Return the [x, y] coordinate for the center point of the cell that contains the specified text.  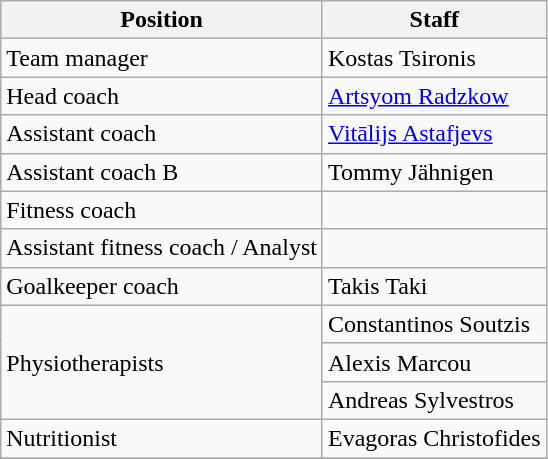
Vitālijs Astafjevs [434, 134]
Head coach [162, 96]
Assistant fitness coach / Analyst [162, 248]
Fitness coach [162, 210]
Tommy Jähnigen [434, 172]
Artsyom Radzkow [434, 96]
Assistant coach B [162, 172]
Andreas Sylvestros [434, 400]
Position [162, 20]
Team manager [162, 58]
Takis Taki [434, 286]
Evagoras Christofides [434, 438]
Assistant coach [162, 134]
Constantinos Soutzis [434, 324]
Staff [434, 20]
Kostas Tsironis [434, 58]
Alexis Marcou [434, 362]
Nutritionist [162, 438]
Physiotherapists [162, 362]
Goalkeeper coach [162, 286]
